Locate the cell with the specified text and output its [X, Y] center coordinate. 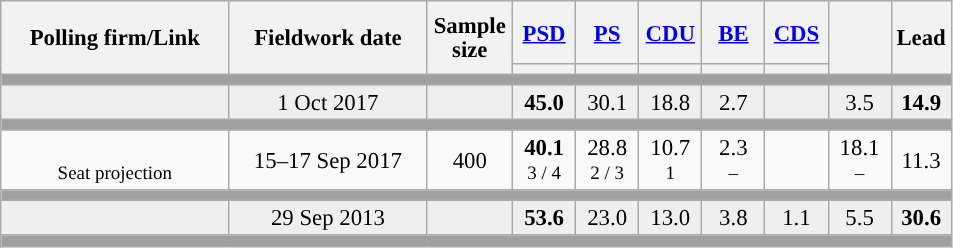
Fieldwork date [328, 38]
11.3 [921, 160]
1 Oct 2017 [328, 102]
CDS [796, 32]
BE [734, 32]
2.3– [734, 160]
18.8 [670, 102]
40.13 / 4 [544, 160]
3.5 [860, 102]
5.5 [860, 218]
53.6 [544, 218]
2.7 [734, 102]
30.1 [608, 102]
Seat projection [115, 160]
Lead [921, 38]
28.82 / 3 [608, 160]
CDU [670, 32]
18.1– [860, 160]
30.6 [921, 218]
45.0 [544, 102]
13.0 [670, 218]
Sample size [470, 38]
10.71 [670, 160]
1.1 [796, 218]
23.0 [608, 218]
PS [608, 32]
PSD [544, 32]
400 [470, 160]
14.9 [921, 102]
3.8 [734, 218]
Polling firm/Link [115, 38]
15–17 Sep 2017 [328, 160]
29 Sep 2013 [328, 218]
